Identify which cell holds the provided text, then report its (X, Y) central coordinate. 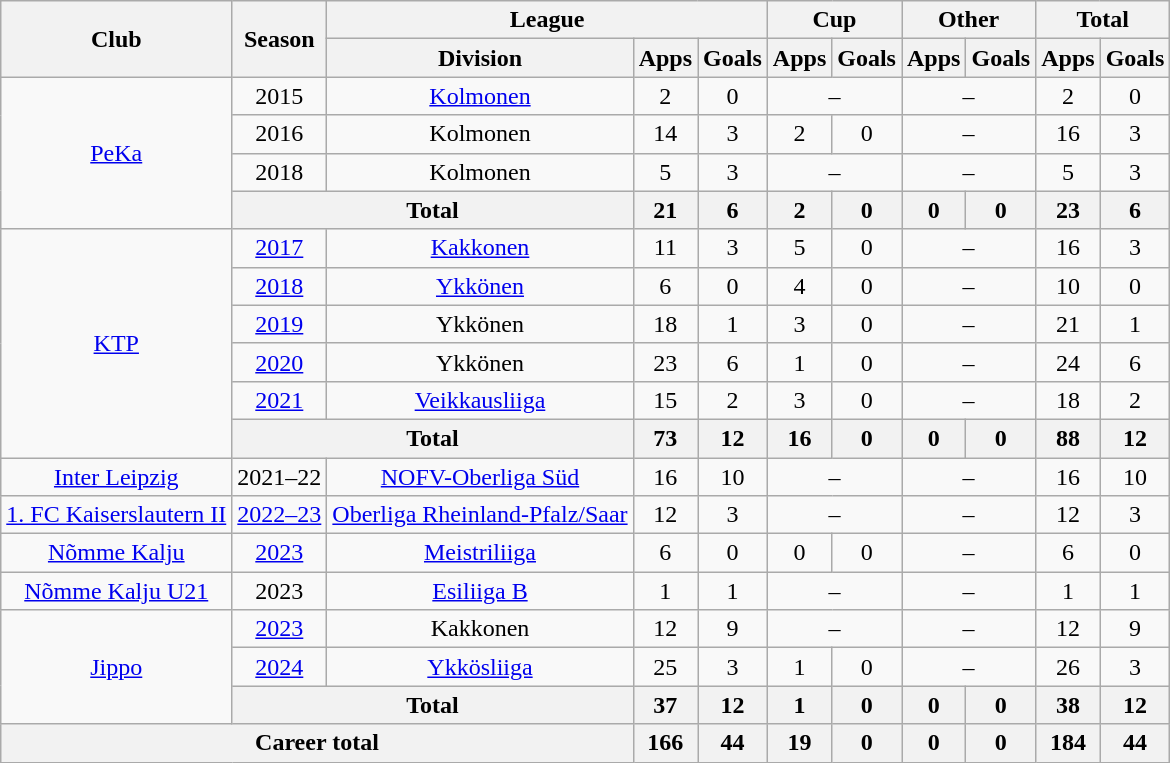
2020 (280, 362)
Club (116, 39)
Ykkösliiga (480, 667)
88 (1068, 438)
Division (480, 58)
PeKa (116, 153)
73 (665, 438)
38 (1068, 705)
2021 (280, 400)
Oberliga Rheinland-Pfalz/Saar (480, 515)
Nõmme Kalju U21 (116, 591)
League (547, 20)
2022–23 (280, 515)
14 (665, 134)
11 (665, 248)
Other (969, 20)
2016 (280, 134)
2015 (280, 96)
Jippo (116, 667)
4 (799, 286)
2024 (280, 667)
19 (799, 743)
Career total (317, 743)
166 (665, 743)
2017 (280, 248)
25 (665, 667)
15 (665, 400)
Nõmme Kalju (116, 553)
Meistriliiga (480, 553)
2019 (280, 324)
Inter Leipzig (116, 477)
Veikkausliiga (480, 400)
1. FC Kaiserslautern II (116, 515)
24 (1068, 362)
KTP (116, 343)
2021–22 (280, 477)
37 (665, 705)
Esiliiga B (480, 591)
Season (280, 39)
Cup (834, 20)
26 (1068, 667)
184 (1068, 743)
NOFV-Oberliga Süd (480, 477)
